Detect which cell encompasses the target text, then output its [x, y] center coordinate. 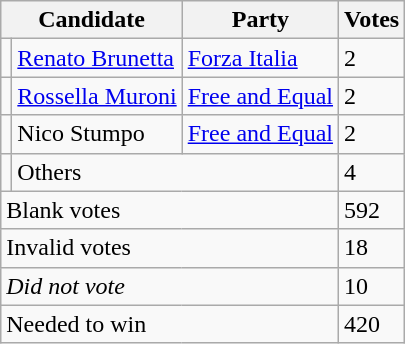
Invalid votes [170, 248]
Rossella Muroni [97, 96]
18 [372, 248]
Others [176, 172]
Candidate [92, 20]
4 [372, 172]
Needed to win [170, 324]
10 [372, 286]
Nico Stumpo [97, 134]
Votes [372, 20]
Blank votes [170, 210]
420 [372, 324]
Renato Brunetta [97, 58]
Did not vote [170, 286]
Forza Italia [260, 58]
592 [372, 210]
Party [260, 20]
